For the text-containing cell, return its midpoint in (x, y) coordinate format. 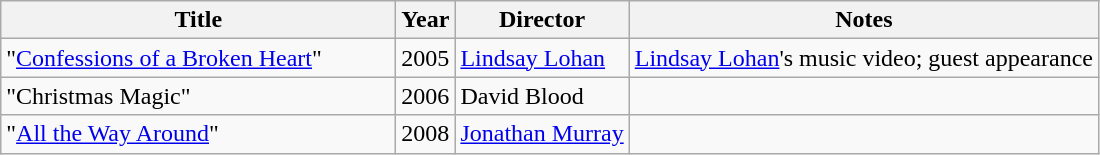
Lindsay Lohan's music video; guest appearance (864, 58)
"Confessions of a Broken Heart" (198, 58)
Lindsay Lohan (542, 58)
Title (198, 20)
Director (542, 20)
Jonathan Murray (542, 134)
2008 (426, 134)
2006 (426, 96)
David Blood (542, 96)
"All the Way Around" (198, 134)
Year (426, 20)
2005 (426, 58)
Notes (864, 20)
"Christmas Magic" (198, 96)
